Return the (x, y) coordinate for the center point of the cell that contains the specified text.  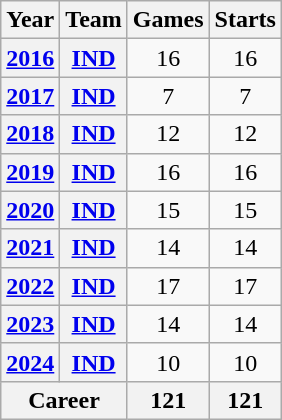
2016 (30, 58)
Year (30, 20)
2020 (30, 210)
Starts (245, 20)
2017 (30, 96)
2019 (30, 172)
Games (168, 20)
2022 (30, 286)
2023 (30, 324)
Career (64, 400)
Team (94, 20)
2018 (30, 134)
2024 (30, 362)
2021 (30, 248)
